Identify which cell holds the provided text, then report its [x, y] central coordinate. 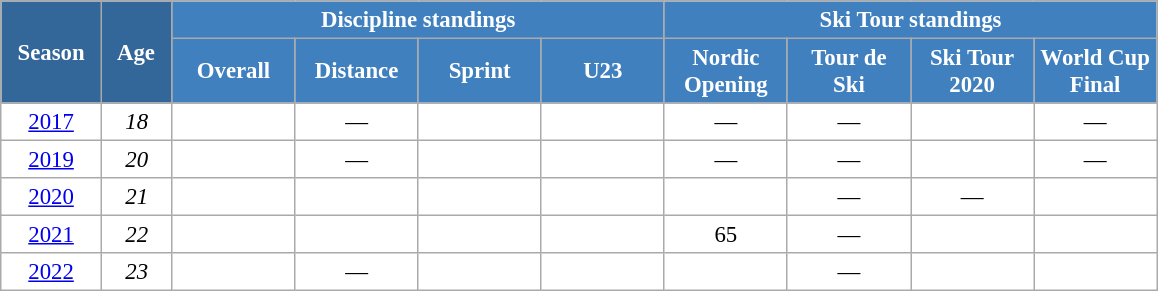
Ski Tour standings [910, 20]
2017 [52, 122]
20 [136, 160]
Discipline standings [418, 20]
2020 [52, 197]
65 [726, 235]
Tour deSki [848, 72]
World CupFinal [1096, 72]
Age [136, 52]
NordicOpening [726, 72]
U23 [602, 72]
Distance [356, 72]
2019 [52, 160]
18 [136, 122]
22 [136, 235]
Season [52, 52]
Ski Tour2020 [972, 72]
2021 [52, 235]
Overall [234, 72]
21 [136, 197]
Sprint [480, 72]
